Scan for the cell matching the given text and deliver its (X, Y) coordinate at center. 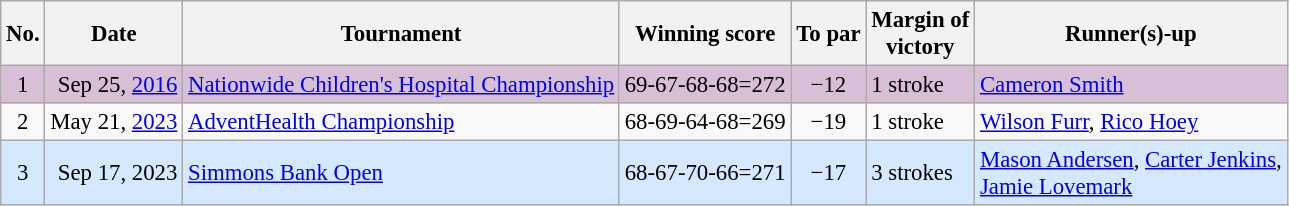
Cameron Smith (1131, 85)
−19 (828, 122)
1 (23, 85)
3 strokes (920, 174)
No. (23, 34)
Margin ofvictory (920, 34)
Runner(s)-up (1131, 34)
69-67-68-68=272 (705, 85)
Sep 17, 2023 (114, 174)
68-69-64-68=269 (705, 122)
Mason Andersen, Carter Jenkins, Jamie Lovemark (1131, 174)
Sep 25, 2016 (114, 85)
−12 (828, 85)
3 (23, 174)
Winning score (705, 34)
AdventHealth Championship (402, 122)
−17 (828, 174)
68-67-70-66=271 (705, 174)
To par (828, 34)
Tournament (402, 34)
May 21, 2023 (114, 122)
Wilson Furr, Rico Hoey (1131, 122)
2 (23, 122)
Nationwide Children's Hospital Championship (402, 85)
Simmons Bank Open (402, 174)
Date (114, 34)
